Pinpoint the cell where the given text exists, returning its [X, Y] midpoint coordinate. 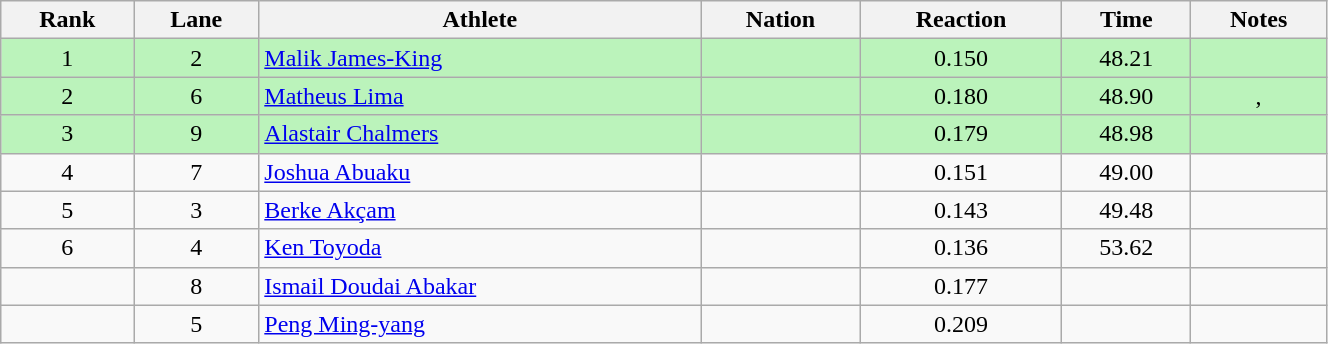
49.48 [1126, 210]
Ismail Doudai Abakar [480, 286]
0.179 [961, 134]
7 [196, 172]
Time [1126, 20]
Peng Ming-yang [480, 324]
Malik James-King [480, 58]
49.00 [1126, 172]
Reaction [961, 20]
0.177 [961, 286]
Athlete [480, 20]
0.150 [961, 58]
8 [196, 286]
0.136 [961, 248]
48.98 [1126, 134]
48.90 [1126, 96]
Matheus Lima [480, 96]
48.21 [1126, 58]
, [1259, 96]
Nation [780, 20]
Notes [1259, 20]
0.151 [961, 172]
Joshua Abuaku [480, 172]
53.62 [1126, 248]
0.180 [961, 96]
Lane [196, 20]
Rank [68, 20]
9 [196, 134]
Alastair Chalmers [480, 134]
1 [68, 58]
0.143 [961, 210]
Ken Toyoda [480, 248]
0.209 [961, 324]
Berke Akçam [480, 210]
